For the text-containing cell, return its midpoint in [x, y] coordinate format. 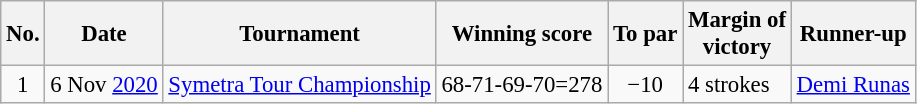
−10 [646, 85]
Margin ofvictory [738, 34]
Symetra Tour Championship [300, 85]
To par [646, 34]
No. [23, 34]
4 strokes [738, 85]
Demi Runas [853, 85]
Runner-up [853, 34]
6 Nov 2020 [104, 85]
68-71-69-70=278 [522, 85]
Winning score [522, 34]
Date [104, 34]
1 [23, 85]
Tournament [300, 34]
